For the text-containing cell, return its midpoint in [X, Y] coordinate format. 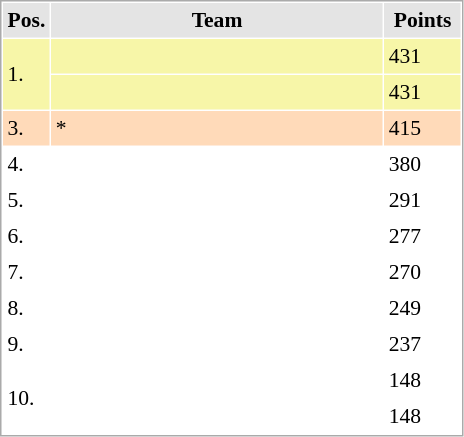
3. [26, 128]
249 [422, 308]
10. [26, 398]
277 [422, 236]
9. [26, 344]
Points [422, 20]
4. [26, 164]
291 [422, 200]
1. [26, 74]
7. [26, 272]
8. [26, 308]
380 [422, 164]
415 [422, 128]
237 [422, 344]
* [217, 128]
6. [26, 236]
Pos. [26, 20]
270 [422, 272]
Team [217, 20]
5. [26, 200]
